Search for the cell housing the specified text and yield its (x, y) center coordinate. 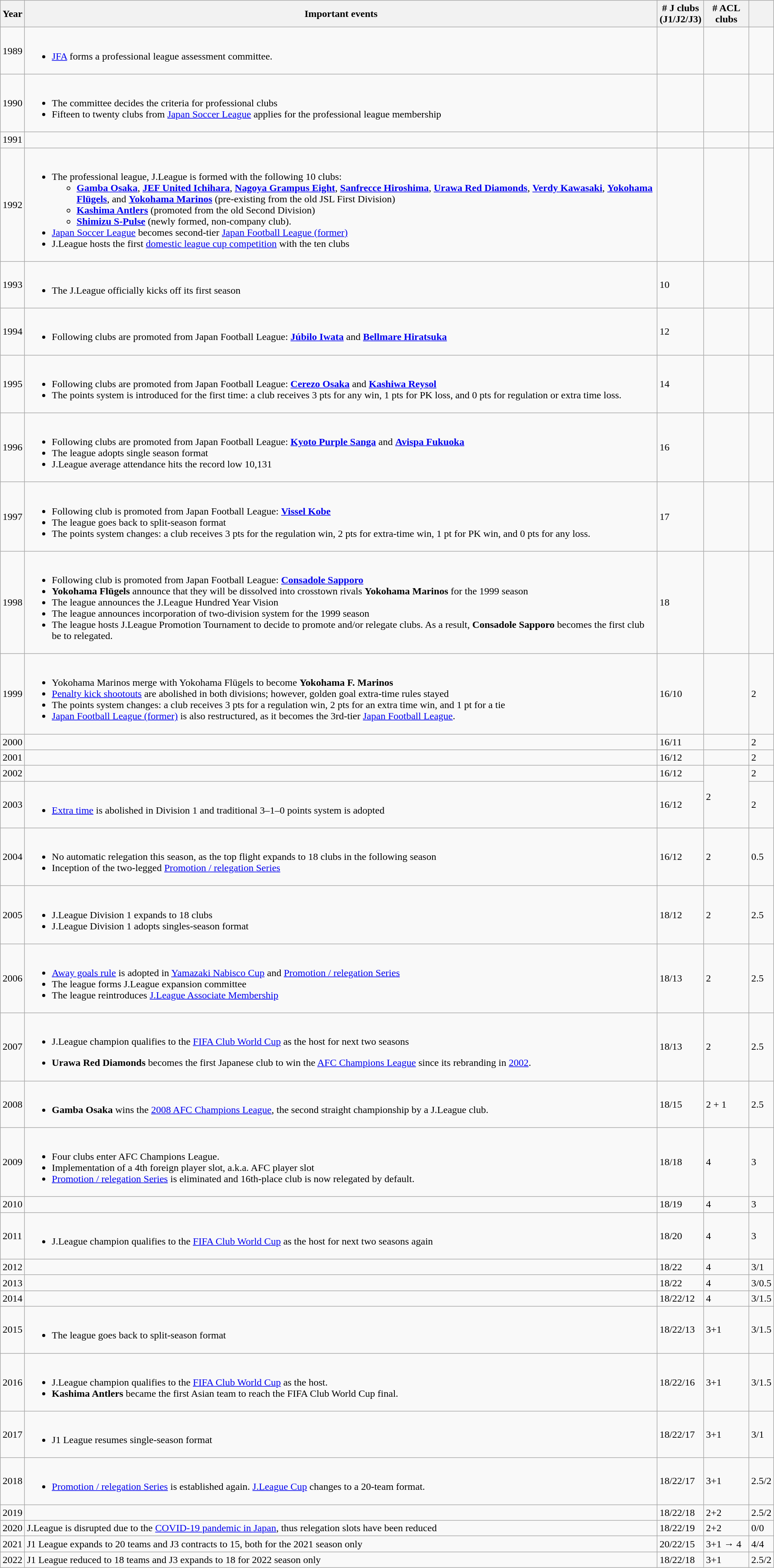
Extra time is abolished in Division 1 and traditional 3–1–0 points system is adopted (341, 805)
2006 (12, 979)
3+1 → 4 (726, 1544)
4/4 (761, 1544)
18/22/19 (681, 1528)
1999 (12, 694)
10 (681, 285)
0/0 (761, 1528)
2000 (12, 742)
2021 (12, 1544)
2015 (12, 1329)
2011 (12, 1236)
J.League Division 1 expands to 18 clubsJ.League Division 1 adopts singles-season format (341, 915)
1996 (12, 448)
16/11 (681, 742)
2018 (12, 1482)
J1 League reduced to 18 teams and J3 expands to 18 for 2022 season only (341, 1560)
14 (681, 384)
1995 (12, 384)
0.5 (761, 857)
2001 (12, 758)
Gamba Osaka wins the 2008 AFC Champions League, the second straight championship by a J.League club. (341, 1104)
2019 (12, 1513)
J.League champion qualifies to the FIFA Club World Cup as the host for next two seasons again (341, 1236)
18/12 (681, 915)
# J clubs(J1/J2/J3) (681, 14)
2022 (12, 1560)
2012 (12, 1267)
16/10 (681, 694)
2010 (12, 1204)
2007 (12, 1047)
18/18 (681, 1162)
J1 League expands to 20 teams and J3 contracts to 15, both for the 2021 season only (341, 1544)
2 + 1 (726, 1104)
The J.League officially kicks off its first season (341, 285)
18/19 (681, 1204)
Year (12, 14)
1994 (12, 332)
2016 (12, 1382)
1991 (12, 140)
JFA forms a professional league assessment committee. (341, 50)
12 (681, 332)
18/22/16 (681, 1382)
18/22/13 (681, 1329)
18/15 (681, 1104)
2014 (12, 1298)
Important events (341, 14)
1992 (12, 204)
2004 (12, 857)
2009 (12, 1162)
18 (681, 602)
J1 League resumes single-season format (341, 1434)
Promotion / relegation Series is established again. J.League Cup changes to a 20-team format. (341, 1482)
16 (681, 448)
Following clubs are promoted from Japan Football League: Júbilo Iwata and Bellmare Hiratsuka (341, 332)
2003 (12, 805)
1990 (12, 103)
1989 (12, 50)
17 (681, 516)
1997 (12, 516)
18/20 (681, 1236)
The league goes back to split-season format (341, 1329)
1998 (12, 602)
2002 (12, 773)
J.League is disrupted due to the COVID-19 pandemic in Japan, thus relegation slots have been reduced (341, 1528)
20/22/15 (681, 1544)
2005 (12, 915)
2020 (12, 1528)
1993 (12, 285)
2017 (12, 1434)
3/0.5 (761, 1283)
2013 (12, 1283)
# ACL clubs (726, 14)
2008 (12, 1104)
18/22/12 (681, 1298)
